Output the [X, Y] coordinate of the center of the cell containing the given text.  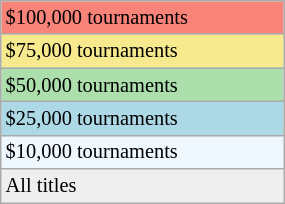
All titles [142, 186]
$75,000 tournaments [142, 51]
$100,000 tournaments [142, 17]
$50,000 tournaments [142, 85]
$10,000 tournaments [142, 152]
$25,000 tournaments [142, 118]
